Scan for the cell matching the given text and deliver its [x, y] coordinate at center. 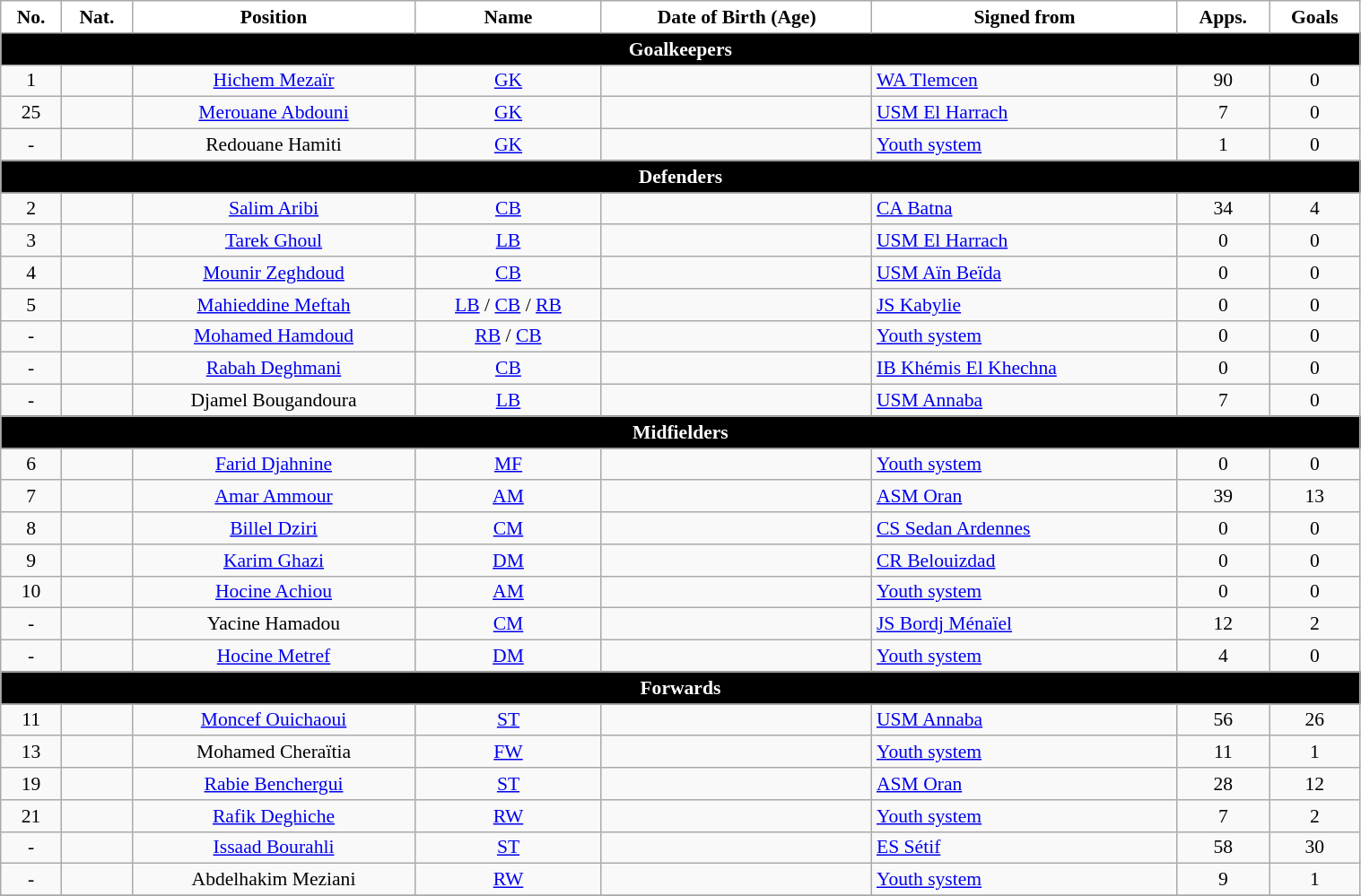
Mounir Zeghdoud [273, 273]
Rabie Benchergui [273, 784]
90 [1223, 81]
26 [1315, 720]
CS Sedan Ardennes [1025, 528]
Billel Dziri [273, 528]
19 [31, 784]
34 [1223, 209]
25 [31, 113]
58 [1223, 848]
Rafik Deghiche [273, 816]
Signed from [1025, 17]
56 [1223, 720]
IB Khémis El Khechna [1025, 369]
Hocine Achiou [273, 592]
Farid Djahnine [273, 465]
30 [1315, 848]
Nat. [97, 17]
28 [1223, 784]
MF [509, 465]
Goalkeepers [680, 49]
21 [31, 816]
Yacine Hamadou [273, 624]
Forwards [680, 688]
Mohamed Cheraïtia [273, 752]
CR Belouizdad [1025, 561]
RB / CB [509, 336]
JS Kabylie [1025, 305]
Apps. [1223, 17]
5 [31, 305]
Tarek Ghoul [273, 241]
39 [1223, 497]
Hocine Metref [273, 657]
No. [31, 17]
Date of Birth (Age) [736, 17]
Merouane Abdouni [273, 113]
Djamel Bougandoura [273, 401]
8 [31, 528]
Rabah Deghmani [273, 369]
Goals [1315, 17]
3 [31, 241]
Mahieddine Meftah [273, 305]
ES Sétif [1025, 848]
Mohamed Hamdoud [273, 336]
Moncef Ouichaoui [273, 720]
JS Bordj Ménaïel [1025, 624]
Position [273, 17]
Defenders [680, 177]
Hichem Mezaïr [273, 81]
CA Batna [1025, 209]
Salim Aribi [273, 209]
6 [31, 465]
Amar Ammour [273, 497]
Karim Ghazi [273, 561]
10 [31, 592]
LB / CB / RB [509, 305]
FW [509, 752]
Redouane Hamiti [273, 145]
USM Aïn Beïda [1025, 273]
Abdelhakim Meziani [273, 880]
Name [509, 17]
Issaad Bourahli [273, 848]
WA Tlemcen [1025, 81]
Midfielders [680, 432]
